For the text-containing cell, return its midpoint in [x, y] coordinate format. 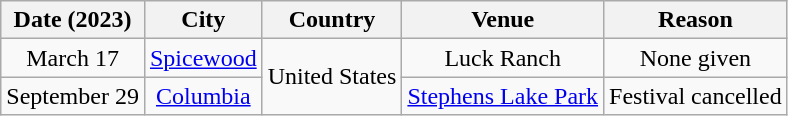
Reason [696, 20]
Spicewood [203, 58]
Festival cancelled [696, 96]
Date (2023) [73, 20]
Stephens Lake Park [503, 96]
Venue [503, 20]
Columbia [203, 96]
City [203, 20]
September 29 [73, 96]
United States [332, 77]
March 17 [73, 58]
Country [332, 20]
None given [696, 58]
Luck Ranch [503, 58]
